From the cell containing the given text, extract its center point as [x, y] coordinate. 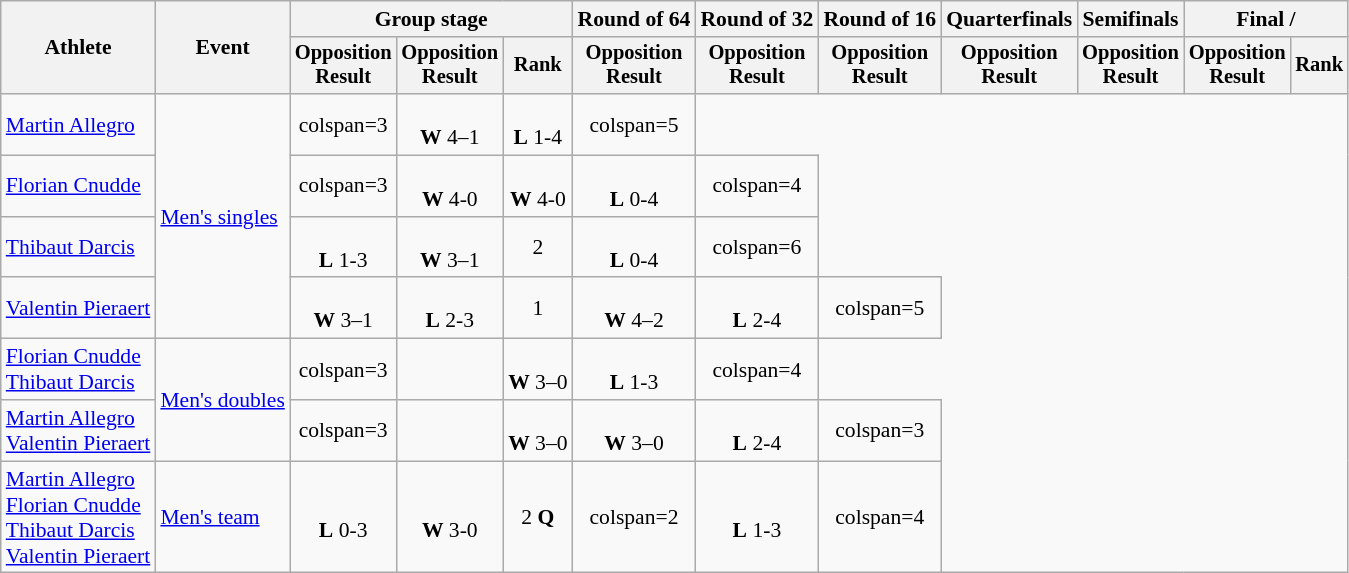
L 0-3 [344, 517]
colspan=6 [756, 248]
Thibaut Darcis [78, 248]
Quarterfinals [1009, 19]
Semifinals [1130, 19]
Valentin Pieraert [78, 308]
2 [538, 248]
Round of 16 [880, 19]
colspan=2 [634, 517]
W 4–2 [634, 308]
Florian Cnudde [78, 186]
Men's singles [222, 216]
W 3-0 [450, 517]
Group stage [432, 19]
L 1-4 [538, 124]
Athlete [78, 48]
Event [222, 48]
2 Q [538, 517]
1 [538, 308]
Men's team [222, 517]
Round of 64 [634, 19]
W 4–1 [450, 124]
Martin AllegroFlorian CnuddeThibaut DarcisValentin Pieraert [78, 517]
Men's doubles [222, 400]
Round of 32 [756, 19]
Martin Allegro [78, 124]
Florian CnuddeThibaut Darcis [78, 370]
Final / [1266, 19]
L 2-3 [450, 308]
Martin AllegroValentin Pieraert [78, 430]
